Return (X, Y) of the center of cell containing provided text 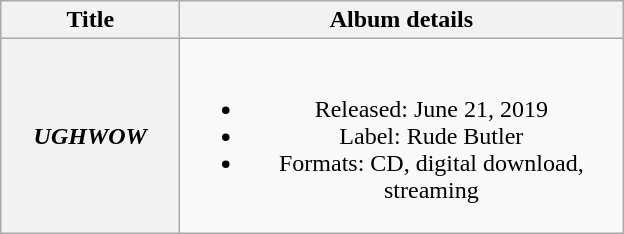
Released: June 21, 2019Label: Rude ButlerFormats: CD, digital download, streaming (402, 136)
UGHWOW (90, 136)
Title (90, 20)
Album details (402, 20)
